Provide the (x, y) coordinate of the cell's center where the given text is located.  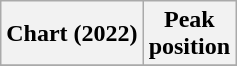
Chart (2022) (72, 34)
Peakposition (189, 34)
